Identify which cell holds the provided text, then report its [X, Y] central coordinate. 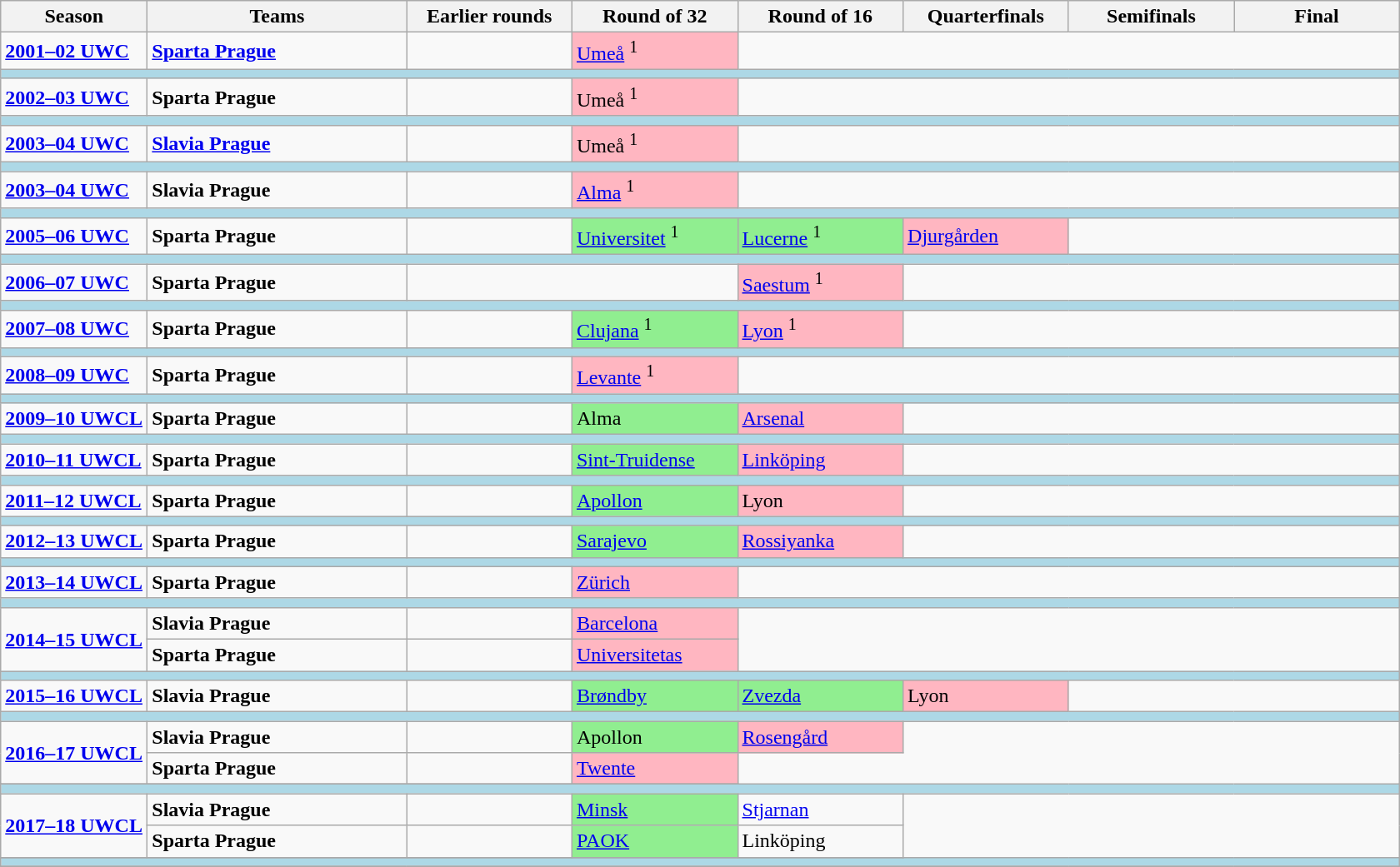
Earlier rounds [490, 17]
2017–18 UWCL [74, 825]
Levante 1 [655, 375]
2016–17 UWCL [74, 753]
2012–13 UWCL [74, 541]
Lucerne 1 [820, 237]
Semifinals [1152, 17]
PAOK [655, 841]
Alma [655, 419]
2002–03 UWC [74, 97]
2009–10 UWCL [74, 419]
Quarterfinals [987, 17]
2013–14 UWCL [74, 582]
2006–07 UWC [74, 283]
Stjarnan [820, 810]
Rossiyanka [820, 541]
Barcelona [655, 623]
Universitet 1 [655, 237]
Minsk [655, 810]
2007–08 UWC [74, 330]
2008–09 UWC [74, 375]
Final [1317, 17]
Zürich [655, 582]
Sarajevo [655, 541]
Twente [655, 769]
2015–16 UWCL [74, 696]
Rosengård [820, 737]
Universitetas [655, 655]
Arsenal [820, 419]
Clujana 1 [655, 330]
Round of 16 [820, 17]
2011–12 UWCL [74, 501]
2014–15 UWCL [74, 639]
Brøndby [655, 696]
Saestum 1 [820, 283]
Zvezda [820, 696]
Season [74, 17]
2001–02 UWC [74, 52]
2005–06 UWC [74, 237]
2010–11 UWCL [74, 460]
Round of 32 [655, 17]
Alma 1 [655, 190]
Lyon 1 [820, 330]
Teams [277, 17]
Sint-Truidense [655, 460]
Djurgården [987, 237]
